Locate the cell with the specified text and output its (x, y) center coordinate. 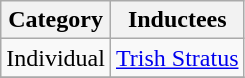
Trish Stratus (177, 58)
Inductees (177, 20)
Category (56, 20)
Individual (56, 58)
